Extract the [x, y] coordinate from the center of the cell holding the provided text.  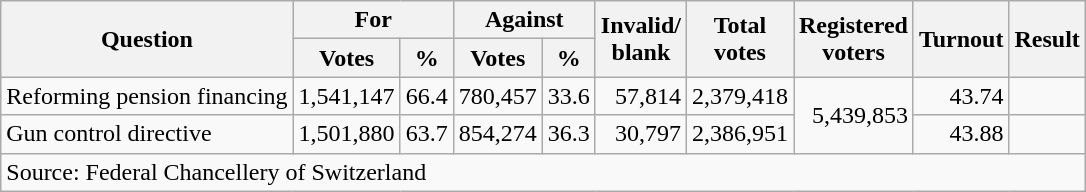
Registeredvoters [854, 39]
Turnout [961, 39]
1,541,147 [346, 96]
66.4 [426, 96]
Invalid/blank [640, 39]
780,457 [498, 96]
Against [524, 20]
Result [1047, 39]
854,274 [498, 134]
57,814 [640, 96]
43.88 [961, 134]
36.3 [568, 134]
63.7 [426, 134]
2,379,418 [740, 96]
Reforming pension financing [147, 96]
43.74 [961, 96]
Question [147, 39]
2,386,951 [740, 134]
Gun control directive [147, 134]
Totalvotes [740, 39]
5,439,853 [854, 115]
1,501,880 [346, 134]
Source: Federal Chancellery of Switzerland [544, 172]
30,797 [640, 134]
33.6 [568, 96]
For [373, 20]
